Pinpoint the cell where the given text exists, returning its (x, y) midpoint coordinate. 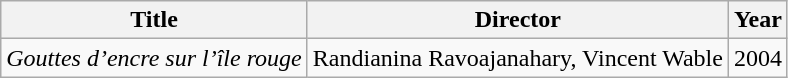
Director (518, 20)
Gouttes d’encre sur l’île rouge (154, 58)
Title (154, 20)
Randianina Ravoajanahary, Vincent Wable (518, 58)
2004 (758, 58)
Year (758, 20)
